Pinpoint the cell where the given text exists, returning its [X, Y] midpoint coordinate. 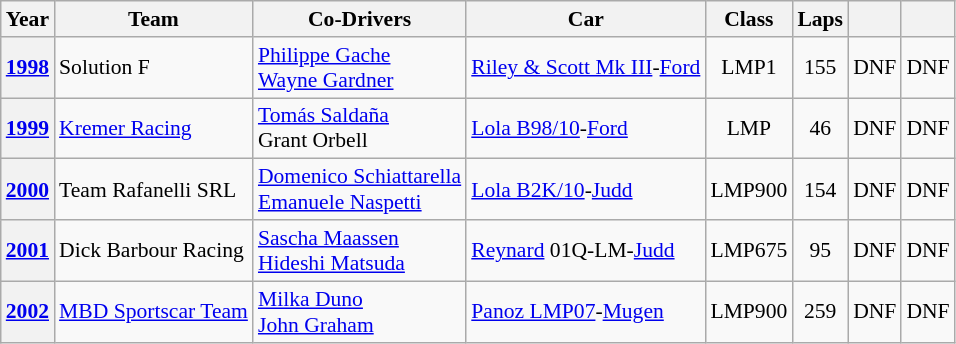
95 [820, 250]
LMP [748, 128]
Panoz LMP07-Mugen [586, 312]
Riley & Scott Mk III-Ford [586, 68]
Domenico Schiattarella Emanuele Naspetti [360, 190]
154 [820, 190]
Lola B98/10-Ford [586, 128]
Milka Duno John Graham [360, 312]
2000 [28, 190]
Sascha Maassen Hideshi Matsuda [360, 250]
Team Rafanelli SRL [154, 190]
Lola B2K/10-Judd [586, 190]
Tomás Saldaña Grant Orbell [360, 128]
LMP675 [748, 250]
LMP1 [748, 68]
1998 [28, 68]
MBD Sportscar Team [154, 312]
2001 [28, 250]
Team [154, 19]
Year [28, 19]
Philippe Gache Wayne Gardner [360, 68]
Car [586, 19]
Co-Drivers [360, 19]
259 [820, 312]
155 [820, 68]
1999 [28, 128]
2002 [28, 312]
46 [820, 128]
Reynard 01Q-LM-Judd [586, 250]
Solution F [154, 68]
Class [748, 19]
Laps [820, 19]
Dick Barbour Racing [154, 250]
Kremer Racing [154, 128]
